Pinpoint the cell where the given text exists, returning its [x, y] midpoint coordinate. 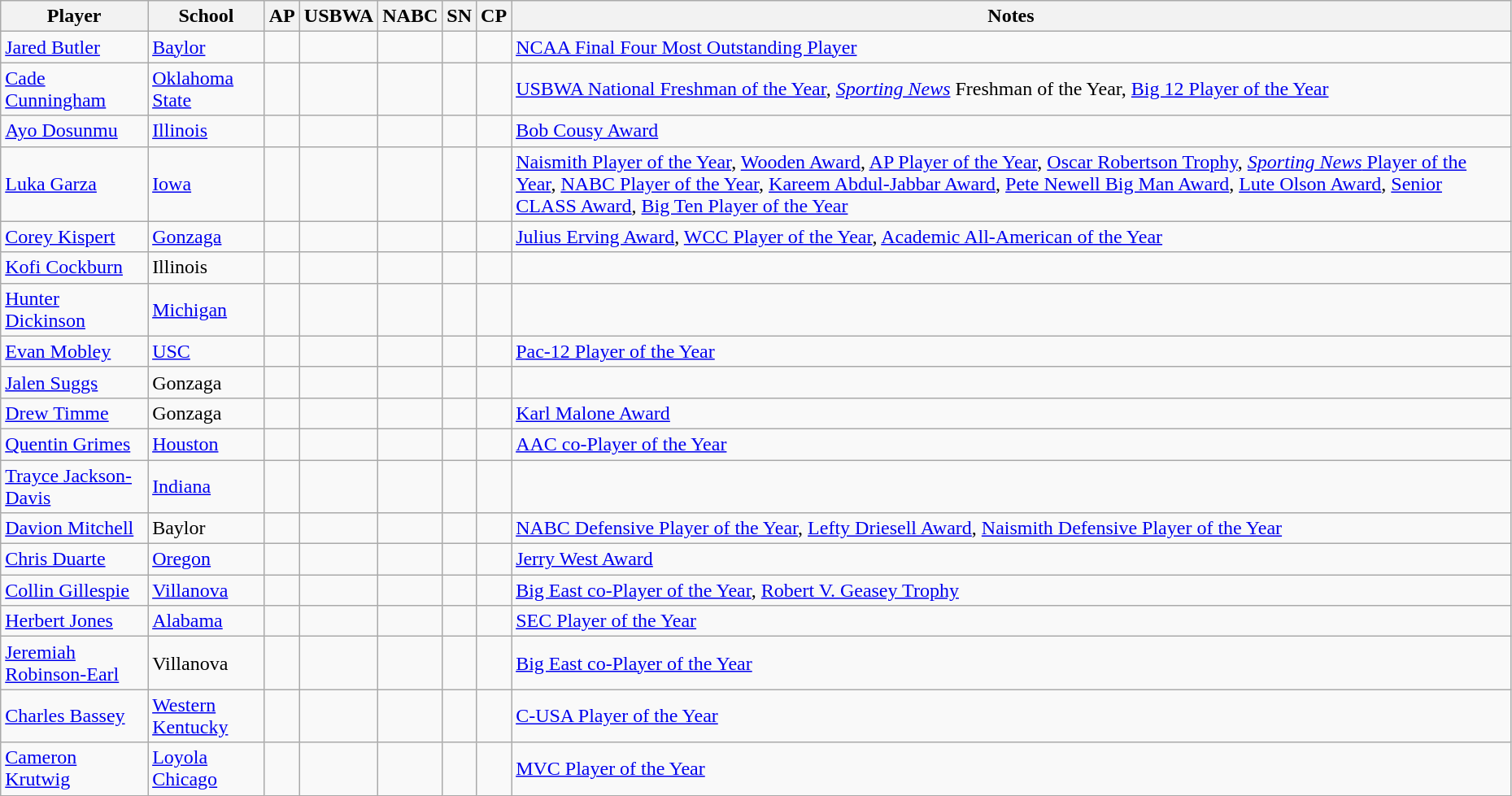
Loyola Chicago [207, 769]
Chris Duarte [75, 559]
Ayo Dosunmu [75, 131]
Kofi Cockburn [75, 268]
Iowa [207, 184]
NCAA Final Four Most Outstanding Player [1012, 47]
Alabama [207, 621]
Collin Gillespie [75, 590]
Karl Malone Award [1012, 413]
Trayce Jackson-Davis [75, 486]
Michigan [207, 309]
NABC [410, 16]
USBWA National Freshman of the Year, Sporting News Freshman of the Year, Big 12 Player of the Year [1012, 89]
Evan Mobley [75, 351]
Quentin Grimes [75, 444]
Jerry West Award [1012, 559]
Notes [1012, 16]
AAC co-Player of the Year [1012, 444]
Bob Cousy Award [1012, 131]
Cade Cunningham [75, 89]
Julius Erving Award, WCC Player of the Year, Academic All-American of the Year [1012, 237]
Jared Butler [75, 47]
Houston [207, 444]
Cameron Krutwig [75, 769]
Indiana [207, 486]
USC [207, 351]
Big East co-Player of the Year, Robert V. Geasey Trophy [1012, 590]
NABC Defensive Player of the Year, Lefty Driesell Award, Naismith Defensive Player of the Year [1012, 528]
Oregon [207, 559]
Hunter Dickinson [75, 309]
Oklahoma State [207, 89]
C-USA Player of the Year [1012, 716]
Player [75, 16]
Drew Timme [75, 413]
Corey Kispert [75, 237]
AP [281, 16]
Herbert Jones [75, 621]
USBWA [338, 16]
CP [495, 16]
Western Kentucky [207, 716]
Davion Mitchell [75, 528]
Luka Garza [75, 184]
Jeremiah Robinson-Earl [75, 663]
Big East co-Player of the Year [1012, 663]
Charles Bassey [75, 716]
Jalen Suggs [75, 382]
Pac-12 Player of the Year [1012, 351]
SN [460, 16]
School [207, 16]
SEC Player of the Year [1012, 621]
MVC Player of the Year [1012, 769]
